Find where the given text appears and provide that cell's center as [x, y] coordinate. 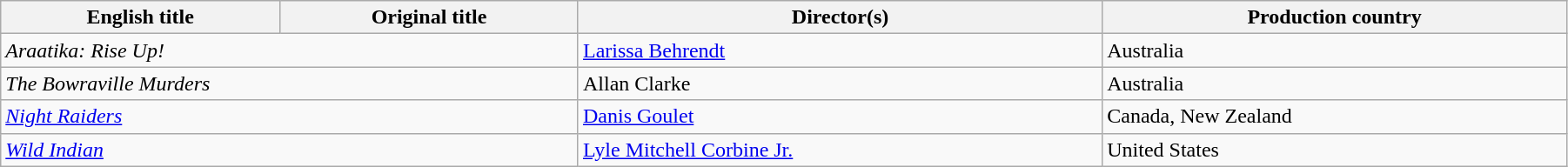
Wild Indian [290, 150]
Director(s) [840, 17]
English title [141, 17]
Araatika: Rise Up! [290, 50]
Allan Clarke [840, 83]
Larissa Behrendt [840, 50]
United States [1335, 150]
Canada, New Zealand [1335, 117]
Production country [1335, 17]
Original title [428, 17]
Night Raiders [290, 117]
Danis Goulet [840, 117]
Lyle Mitchell Corbine Jr. [840, 150]
The Bowraville Murders [290, 83]
